From the cell containing the given text, extract its center point as (x, y) coordinate. 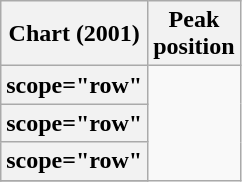
Chart (2001) (74, 34)
Peakposition (194, 34)
